Identify which cell holds the provided text, then report its [X, Y] central coordinate. 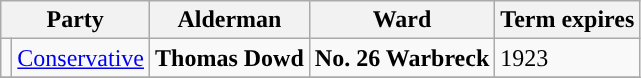
Conservative [81, 58]
Alderman [230, 20]
Ward [402, 20]
Thomas Dowd [230, 58]
Party [76, 20]
1923 [568, 58]
No. 26 Warbreck [402, 58]
Term expires [568, 20]
